Return the (x, y) coordinate for the center point of the cell that contains the specified text.  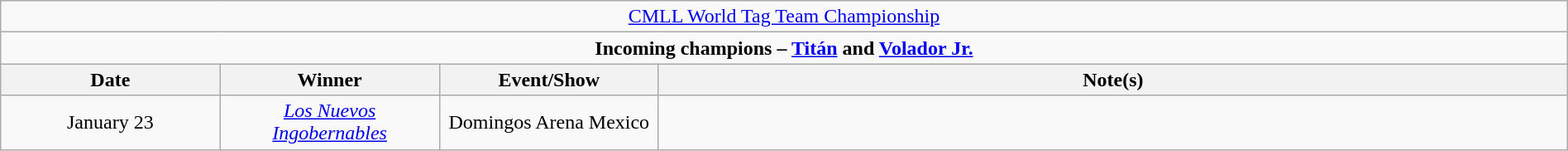
Winner (329, 80)
Incoming champions – Titán and Volador Jr. (784, 48)
Date (111, 80)
Los Nuevos Ingobernables (329, 123)
Domingos Arena Mexico (549, 123)
CMLL World Tag Team Championship (784, 17)
Note(s) (1113, 80)
Event/Show (549, 80)
January 23 (111, 123)
